Find where the given text appears and provide that cell's center as [X, Y] coordinate. 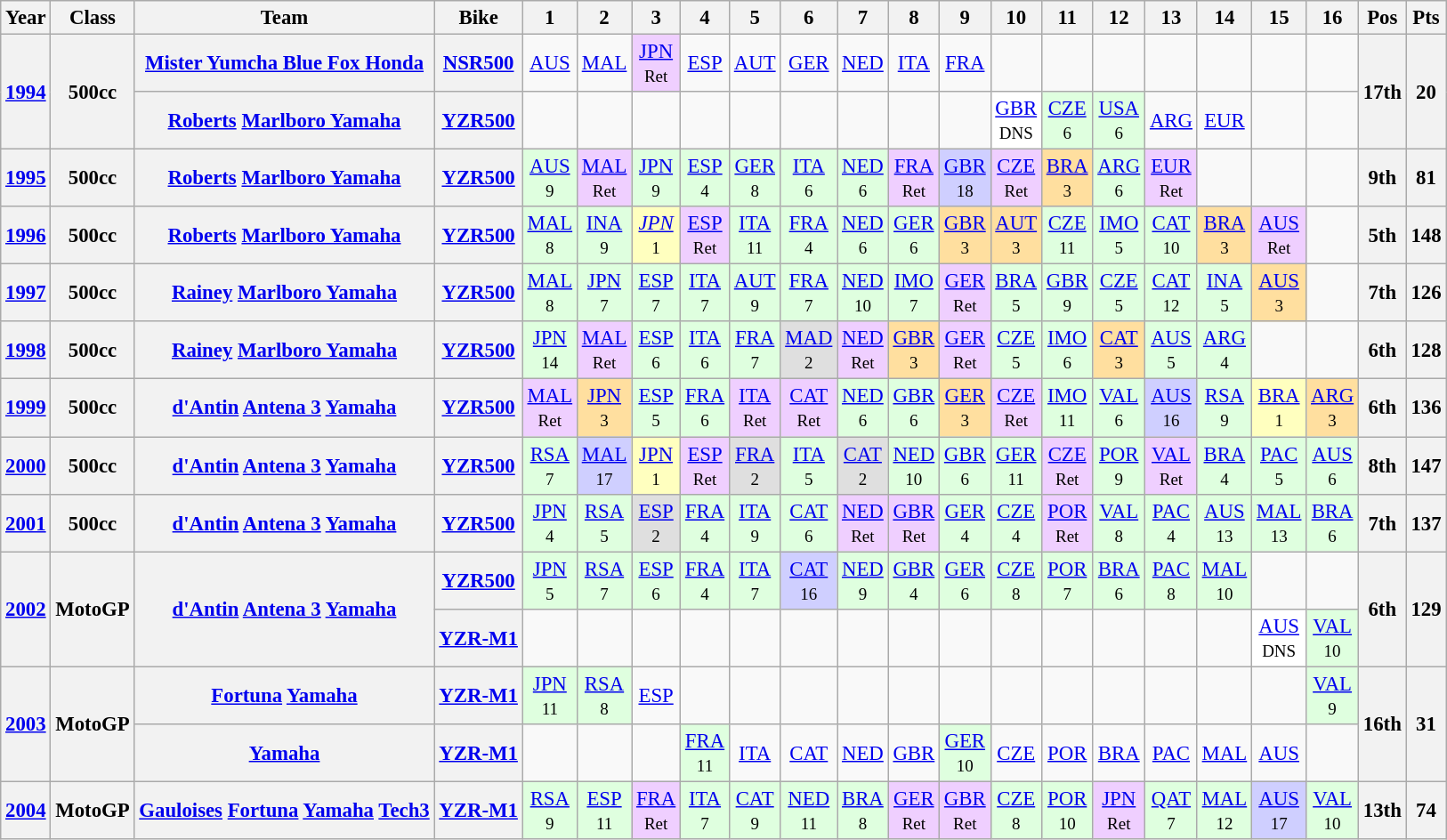
74 [1426, 810]
AUS 5 [1171, 351]
Team [285, 18]
ITA 5 [809, 466]
MAL 12 [1225, 810]
POR 10 [1066, 810]
GBR 9 [1066, 294]
ESP 4 [705, 178]
Pos [1382, 18]
137 [1426, 523]
PAC 4 [1171, 523]
PAC [1171, 753]
126 [1426, 294]
NED 11 [809, 810]
CZE 6 [1066, 121]
Yamaha [285, 753]
PAC 8 [1171, 580]
6 [809, 18]
QAT 7 [1171, 810]
GER 3 [965, 408]
VAL 9 [1333, 696]
81 [1426, 178]
AUS 16 [1171, 408]
VAL 8 [1120, 523]
GBR 18 [965, 178]
USA 6 [1120, 121]
GER 11 [1016, 466]
5 [755, 18]
2001 [26, 523]
ARG [1171, 121]
8th [1382, 466]
2000 [26, 466]
1 [550, 18]
9 [965, 18]
Bike [479, 18]
1998 [26, 351]
148 [1426, 235]
ESP 5 [657, 408]
Gauloises Fortuna Yamaha Tech3 [285, 810]
BRA [1120, 753]
136 [1426, 408]
PAC 5 [1280, 466]
AUS Ret [1280, 235]
CAT [809, 753]
IMO 11 [1066, 408]
INA 5 [1225, 294]
2004 [26, 810]
9th [1382, 178]
13 [1171, 18]
POR 7 [1066, 580]
CAT 16 [809, 580]
ESP 7 [657, 294]
GBR 4 [913, 580]
ESP 11 [603, 810]
CZE [1016, 753]
2002 [26, 609]
Mister Yumcha Blue Fox Honda [285, 64]
POR [1066, 753]
FRA 2 [755, 466]
MAL 10 [1225, 580]
BRA 5 [1016, 294]
EUR [1225, 121]
5th [1382, 235]
AUS 17 [1280, 810]
AUT 9 [755, 294]
NSR500 [479, 64]
IMO 7 [913, 294]
JPN 7 [603, 294]
AUS 13 [1225, 523]
17th [1382, 93]
10 [1016, 18]
EUR Ret [1171, 178]
128 [1426, 351]
Class [93, 18]
2 [603, 18]
BRA 1 [1280, 408]
GER 4 [965, 523]
8 [913, 18]
11 [1066, 18]
JPN 9 [657, 178]
MAD 2 [809, 351]
IMO 6 [1066, 351]
POR Ret [1066, 523]
CAT 12 [1171, 294]
1995 [26, 178]
ARG 6 [1120, 178]
20 [1426, 93]
CAT 6 [809, 523]
MAL 17 [603, 466]
AUS 3 [1280, 294]
16th [1382, 724]
NED 9 [863, 580]
GBR DNS [1016, 121]
CZE 4 [1016, 523]
CAT 2 [863, 466]
CAT 10 [1171, 235]
12 [1120, 18]
POR 9 [1120, 466]
JPN 5 [550, 580]
MAL 13 [1280, 523]
CAT 3 [1120, 351]
JPN 3 [603, 408]
GER [809, 64]
ITA Ret [755, 408]
14 [1225, 18]
AUT [755, 64]
ITA 11 [755, 235]
JPN 11 [550, 696]
ITA 9 [755, 523]
1996 [26, 235]
Fortuna Yamaha [285, 696]
ARG 3 [1333, 408]
FRA [965, 64]
ESP 2 [657, 523]
AUS 9 [550, 178]
16 [1333, 18]
3 [657, 18]
7 [863, 18]
129 [1426, 609]
VAL 6 [1120, 408]
GER 8 [755, 178]
GER 10 [965, 753]
AUT 3 [1016, 235]
2003 [26, 724]
AUS 6 [1333, 466]
FRA 6 [705, 408]
Pts [1426, 18]
VAL Ret [1171, 466]
4 [705, 18]
13th [1382, 810]
JPN 4 [550, 523]
1997 [26, 294]
147 [1426, 466]
CZE 11 [1066, 235]
IMO 5 [1120, 235]
FRA 11 [705, 753]
1994 [26, 93]
CAT Ret [809, 408]
15 [1280, 18]
GBR [913, 753]
RSA 5 [603, 523]
INA 9 [603, 235]
31 [1426, 724]
Year [26, 18]
AUS DNS [1280, 637]
JPN 14 [550, 351]
ARG 4 [1225, 351]
BRA 4 [1225, 466]
CAT 9 [755, 810]
1999 [26, 408]
BRA 8 [863, 810]
RSA 8 [603, 696]
